Provide the [X, Y] coordinate of the cell's center where the given text is located.  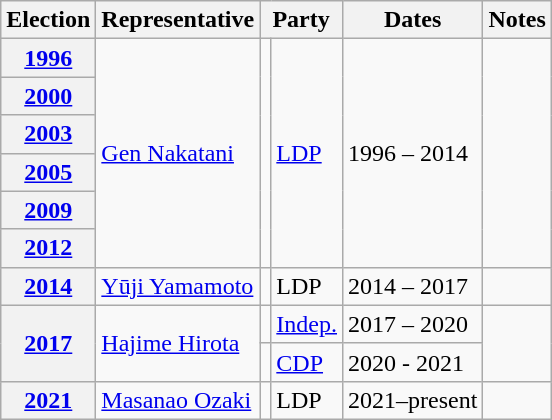
2012 [48, 248]
2014 [48, 286]
2021–present [413, 400]
Masanao Ozaki [178, 400]
1996 – 2014 [413, 153]
Election [48, 20]
2014 – 2017 [413, 286]
2000 [48, 96]
Hajime Hirota [178, 343]
2020 - 2021 [413, 362]
2017 [48, 343]
1996 [48, 58]
Party [302, 20]
Gen Nakatani [178, 153]
Notes [517, 20]
Dates [413, 20]
Indep. [307, 324]
2009 [48, 210]
Yūji Yamamoto [178, 286]
2017 – 2020 [413, 324]
CDP [307, 362]
2003 [48, 134]
Representative [178, 20]
2005 [48, 172]
2021 [48, 400]
